Detect which cell encompasses the target text, then output its (X, Y) center coordinate. 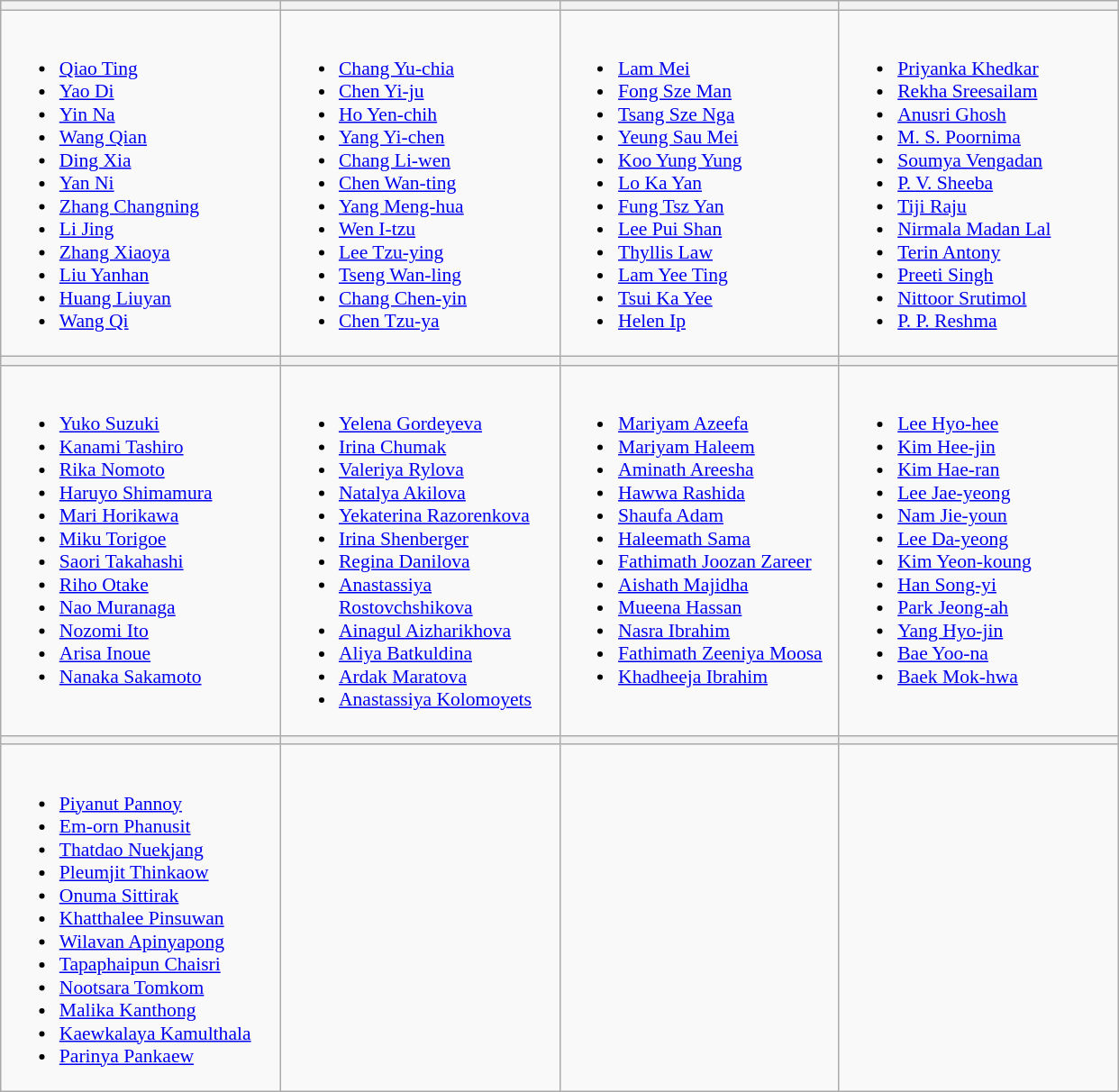
Lam MeiFong Sze ManTsang Sze NgaYeung Sau MeiKoo Yung YungLo Ka YanFung Tsz YanLee Pui ShanThyllis LawLam Yee TingTsui Ka YeeHelen Ip (699, 184)
Qiao TingYao DiYin NaWang QianDing XiaYan NiZhang ChangningLi JingZhang XiaoyaLiu YanhanHuang LiuyanWang Qi (141, 184)
Chang Yu-chiaChen Yi-juHo Yen-chihYang Yi-chenChang Li-wenChen Wan-tingYang Meng-huaWen I-tzuLee Tzu-yingTseng Wan-lingChang Chen-yinChen Tzu-ya (420, 184)
Lee Hyo-heeKim Hee-jinKim Hae-ranLee Jae-yeongNam Jie-younLee Da-yeongKim Yeon-koungHan Song-yiPark Jeong-ahYang Hyo-jinBae Yoo-naBaek Mok-hwa (978, 551)
